Capture the cell that displays the provided text and extract its [x, y] central coordinate. 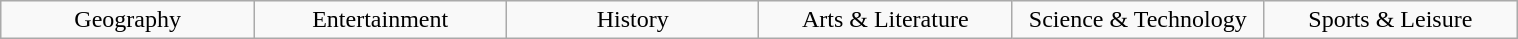
History [632, 20]
Science & Technology [1138, 20]
Entertainment [380, 20]
Sports & Leisure [1390, 20]
Geography [128, 20]
Arts & Literature [886, 20]
